Locate the cell with the specified text and output its [X, Y] center coordinate. 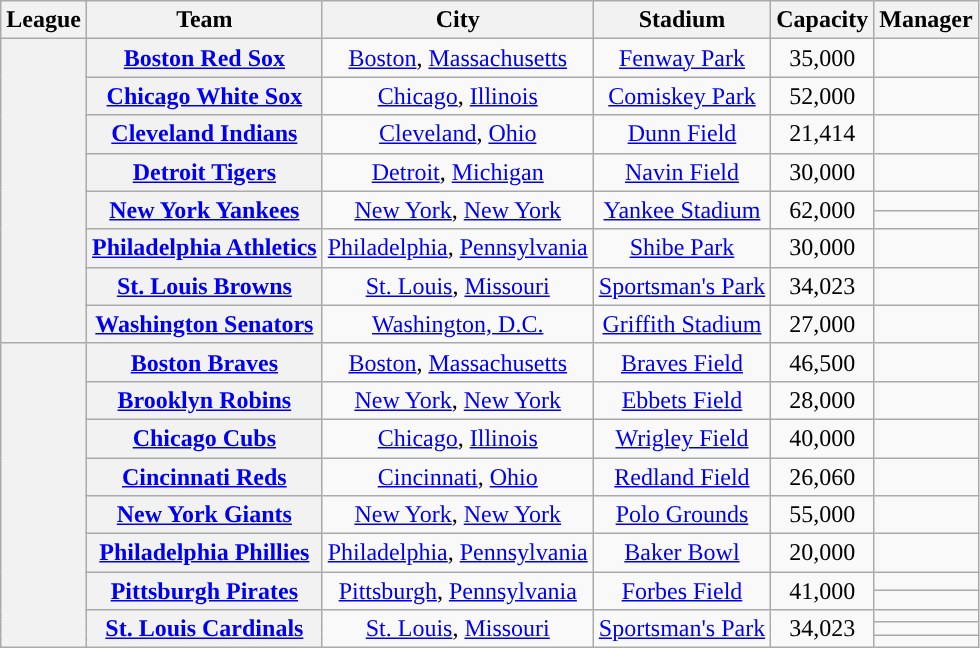
62,000 [822, 210]
Washington Senators [204, 324]
52,000 [822, 96]
Stadium [682, 20]
Cleveland Indians [204, 134]
Griffith Stadium [682, 324]
Philadelphia Phillies [204, 553]
Pittsburgh, Pennsylvania [458, 591]
St. Louis Cardinals [204, 629]
28,000 [822, 400]
41,000 [822, 591]
Forbes Field [682, 591]
Pittsburgh Pirates [204, 591]
Redland Field [682, 477]
Navin Field [682, 172]
Braves Field [682, 362]
40,000 [822, 438]
Manager [926, 20]
Chicago White Sox [204, 96]
Baker Bowl [682, 553]
Cleveland, Ohio [458, 134]
Comiskey Park [682, 96]
Washington, D.C. [458, 324]
46,500 [822, 362]
35,000 [822, 58]
League [44, 20]
Team [204, 20]
Wrigley Field [682, 438]
Fenway Park [682, 58]
Yankee Stadium [682, 210]
New York Yankees [204, 210]
Chicago Cubs [204, 438]
Cincinnati Reds [204, 477]
City [458, 20]
Philadelphia Athletics [204, 248]
21,414 [822, 134]
St. Louis Browns [204, 286]
Shibe Park [682, 248]
Cincinnati, Ohio [458, 477]
26,060 [822, 477]
20,000 [822, 553]
Boston Red Sox [204, 58]
Polo Grounds [682, 515]
Detroit Tigers [204, 172]
Ebbets Field [682, 400]
Capacity [822, 20]
Boston Braves [204, 362]
Detroit, Michigan [458, 172]
New York Giants [204, 515]
27,000 [822, 324]
Dunn Field [682, 134]
55,000 [822, 515]
Brooklyn Robins [204, 400]
